Return the (X, Y) coordinate for the center point of the cell that contains the specified text.  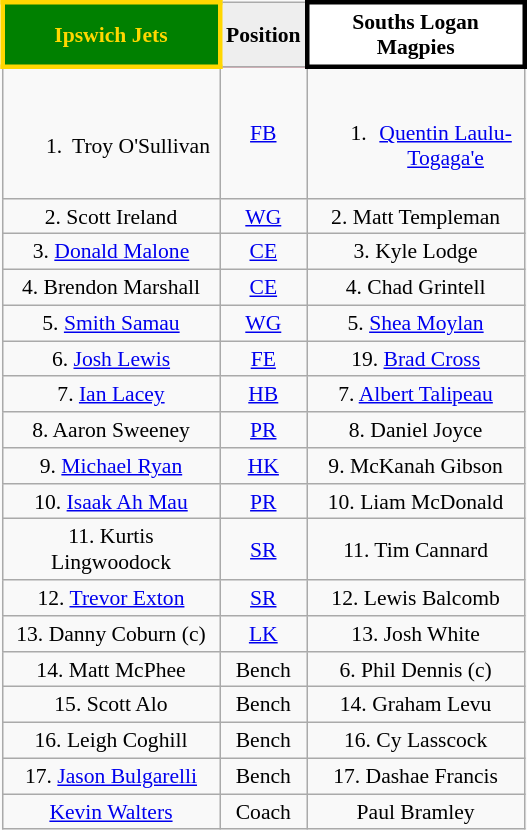
FB (264, 132)
11. Kurtis Lingwoodock (110, 550)
9. Michael Ryan (110, 466)
10. Liam McDonald (416, 501)
9. McKanah Gibson (416, 466)
4. Chad Grintell (416, 288)
Troy O'Sullivan (110, 132)
6. Josh Lewis (110, 359)
2. Matt Templeman (416, 216)
12. Lewis Balcomb (416, 598)
16. Leigh Coghill (110, 741)
14. Graham Levu (416, 705)
11. Tim Cannard (416, 550)
4. Brendon Marshall (110, 288)
14. Matt McPhee (110, 669)
FE (264, 359)
HB (264, 394)
3. Kyle Lodge (416, 252)
2. Scott Ireland (110, 216)
HK (264, 466)
5. Smith Samau (110, 323)
13. Josh White (416, 634)
Quentin Laulu-Togaga'e (416, 132)
Coach (264, 812)
19. Brad Cross (416, 359)
12. Trevor Exton (110, 598)
6. Phil Dennis (c) (416, 669)
Position (264, 35)
7. Ian Lacey (110, 394)
10. Isaak Ah Mau (110, 501)
Souths Logan Magpies (416, 35)
3. Donald Malone (110, 252)
8. Aaron Sweeney (110, 430)
Kevin Walters (110, 812)
Ipswich Jets (110, 35)
LK (264, 634)
15. Scott Alo (110, 705)
13. Danny Coburn (c) (110, 634)
8. Daniel Joyce (416, 430)
16. Cy Lasscock (416, 741)
5. Shea Moylan (416, 323)
17. Dashae Francis (416, 776)
7. Albert Talipeau (416, 394)
Paul Bramley (416, 812)
17. Jason Bulgarelli (110, 776)
